Return the (x, y) coordinate for the center point of the cell that contains the specified text.  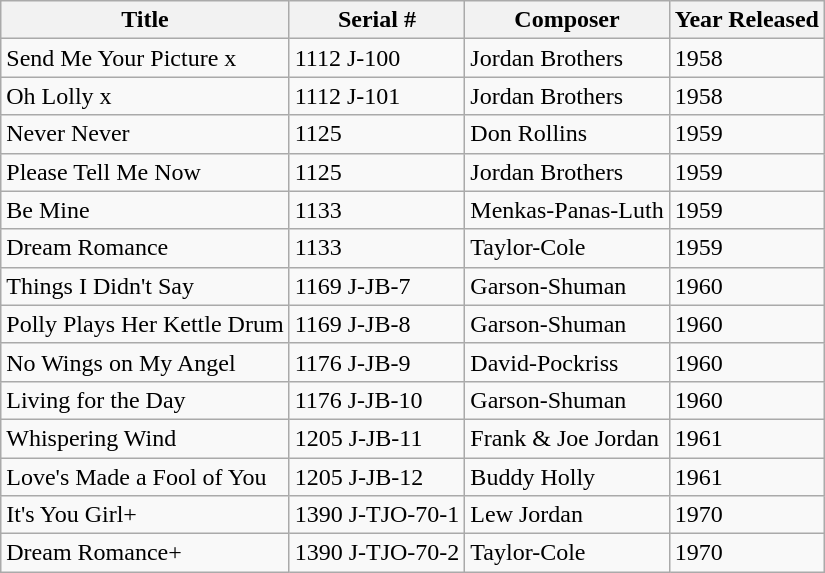
1205 J-JB-12 (377, 477)
1112 J-100 (377, 58)
Menkas-Panas-Luth (567, 210)
Whispering Wind (145, 438)
Year Released (746, 20)
1176 J-JB-9 (377, 362)
Things I Didn't Say (145, 286)
It's You Girl+ (145, 515)
1176 J-JB-10 (377, 400)
Buddy Holly (567, 477)
Send Me Your Picture x (145, 58)
Never Never (145, 134)
No Wings on My Angel (145, 362)
David-Pockriss (567, 362)
Frank & Joe Jordan (567, 438)
Title (145, 20)
Polly Plays Her Kettle Drum (145, 324)
Dream Romance (145, 248)
Living for the Day (145, 400)
1390 J-TJO-70-1 (377, 515)
Dream Romance+ (145, 553)
1169 J-JB-8 (377, 324)
Serial # (377, 20)
Love's Made a Fool of You (145, 477)
Lew Jordan (567, 515)
Composer (567, 20)
1205 J-JB-11 (377, 438)
Please Tell Me Now (145, 172)
Don Rollins (567, 134)
Oh Lolly x (145, 96)
1112 J-101 (377, 96)
Be Mine (145, 210)
1390 J-TJO-70-2 (377, 553)
1169 J-JB-7 (377, 286)
